Find where the given text appears and provide that cell's center as (X, Y) coordinate. 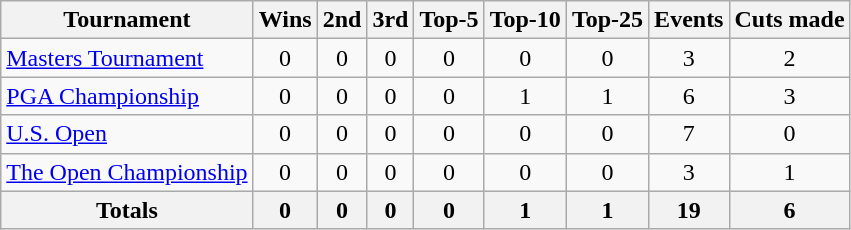
2nd (342, 20)
Tournament (127, 20)
3rd (390, 20)
Cuts made (790, 20)
Totals (127, 210)
The Open Championship (127, 172)
Events (689, 20)
Top-5 (449, 20)
19 (689, 210)
Masters Tournament (127, 58)
2 (790, 58)
Wins (285, 20)
U.S. Open (127, 134)
7 (689, 134)
PGA Championship (127, 96)
Top-25 (607, 20)
Top-10 (525, 20)
